Determine the (X, Y) coordinate at the center of the cell enclosing the given text.  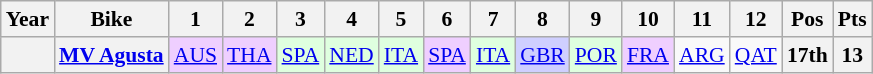
11 (702, 19)
Year (28, 19)
ARG (702, 55)
3 (301, 19)
AUS (196, 55)
7 (493, 19)
13 (852, 55)
FRA (648, 55)
GBR (542, 55)
12 (756, 19)
POR (596, 55)
Pts (852, 19)
QAT (756, 55)
10 (648, 19)
2 (249, 19)
Pos (808, 19)
4 (351, 19)
1 (196, 19)
Bike (112, 19)
17th (808, 55)
8 (542, 19)
NED (351, 55)
THA (249, 55)
6 (447, 19)
5 (401, 19)
MV Agusta (112, 55)
9 (596, 19)
